Find where the given text appears and provide that cell's center as (x, y) coordinate. 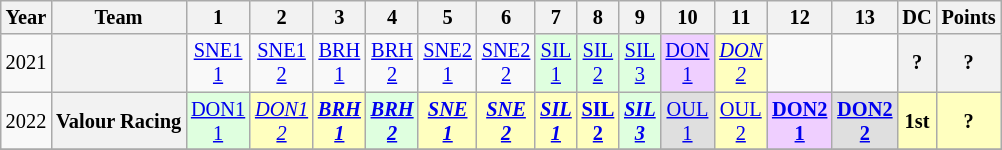
DON12 (282, 121)
2 (282, 17)
Valour Racing (118, 121)
DON1 (688, 63)
SNE2 (506, 121)
1st (916, 121)
SNE11 (218, 63)
11 (740, 17)
Team (118, 17)
10 (688, 17)
SNE21 (447, 63)
Points (969, 17)
OUL2 (740, 121)
3 (340, 17)
SNE12 (282, 63)
1 (218, 17)
DC (916, 17)
2021 (26, 63)
SNE1 (447, 121)
SNE22 (506, 63)
DON22 (864, 121)
12 (800, 17)
4 (392, 17)
2022 (26, 121)
DON2 (740, 63)
13 (864, 17)
DON21 (800, 121)
DON11 (218, 121)
Year (26, 17)
7 (556, 17)
6 (506, 17)
9 (640, 17)
5 (447, 17)
OUL1 (688, 121)
8 (598, 17)
